Identify which cell holds the provided text, then report its [x, y] central coordinate. 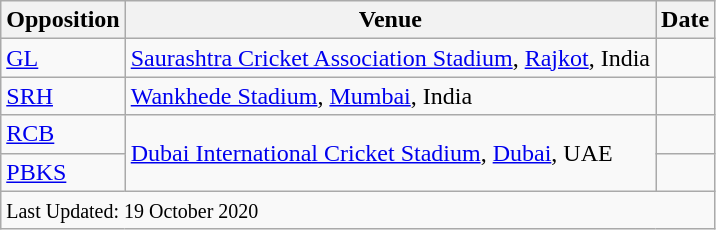
RCB [63, 134]
Dubai International Cricket Stadium, Dubai, UAE [390, 153]
Last Updated: 19 October 2020 [358, 210]
Wankhede Stadium, Mumbai, India [390, 96]
SRH [63, 96]
Venue [390, 20]
Saurashtra Cricket Association Stadium, Rajkot, India [390, 58]
GL [63, 58]
Date [686, 20]
PBKS [63, 172]
Opposition [63, 20]
